Identify which cell holds the provided text, then report its [x, y] central coordinate. 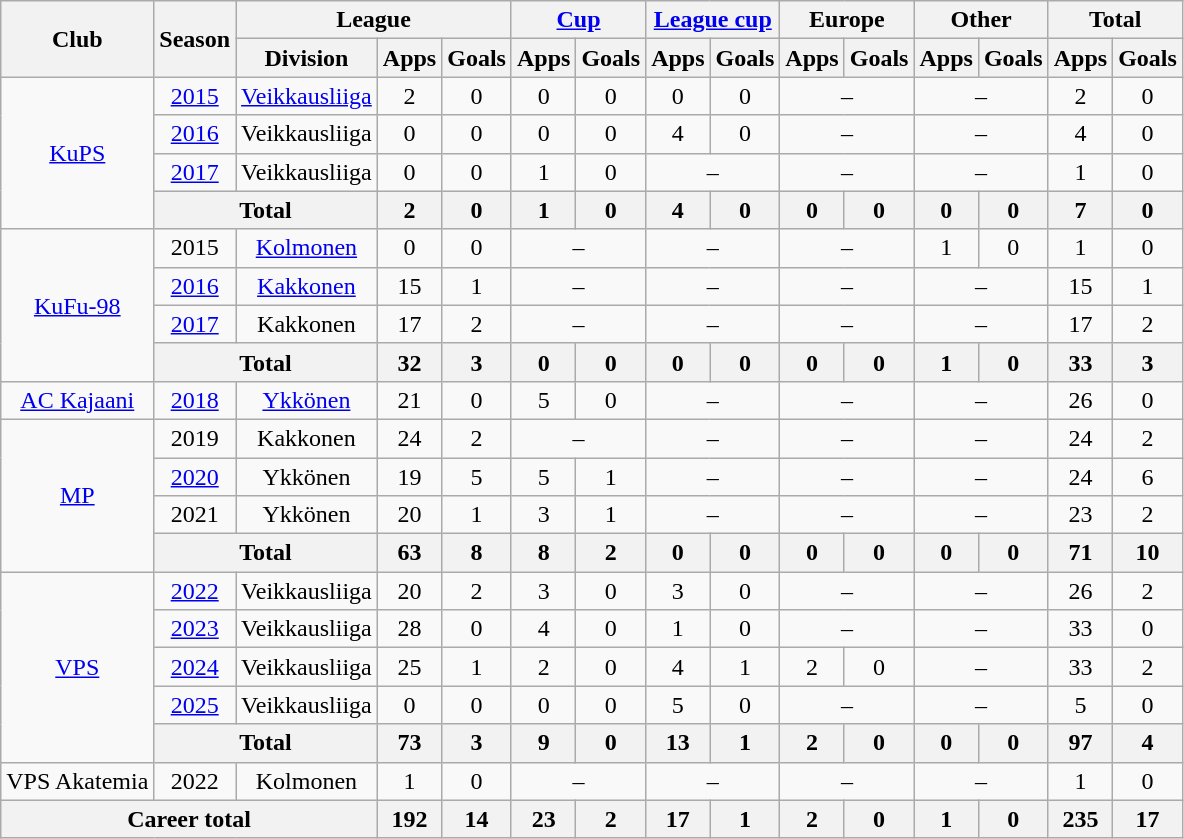
2021 [195, 515]
6 [1148, 477]
2025 [195, 705]
Europe [847, 20]
League [374, 20]
2024 [195, 667]
192 [409, 819]
14 [477, 819]
28 [409, 629]
71 [1080, 553]
MP [78, 495]
KuFu-98 [78, 305]
10 [1148, 553]
VPS Akatemia [78, 781]
Division [307, 58]
Career total [190, 819]
7 [1080, 210]
KuPS [78, 153]
Club [78, 39]
19 [409, 477]
235 [1080, 819]
13 [678, 743]
Cup [578, 20]
League cup [713, 20]
2023 [195, 629]
Season [195, 39]
Other [981, 20]
32 [409, 362]
73 [409, 743]
25 [409, 667]
2018 [195, 400]
97 [1080, 743]
2019 [195, 438]
AC Kajaani [78, 400]
9 [543, 743]
2020 [195, 477]
VPS [78, 667]
63 [409, 553]
21 [409, 400]
